Capture the cell that displays the provided text and extract its [x, y] central coordinate. 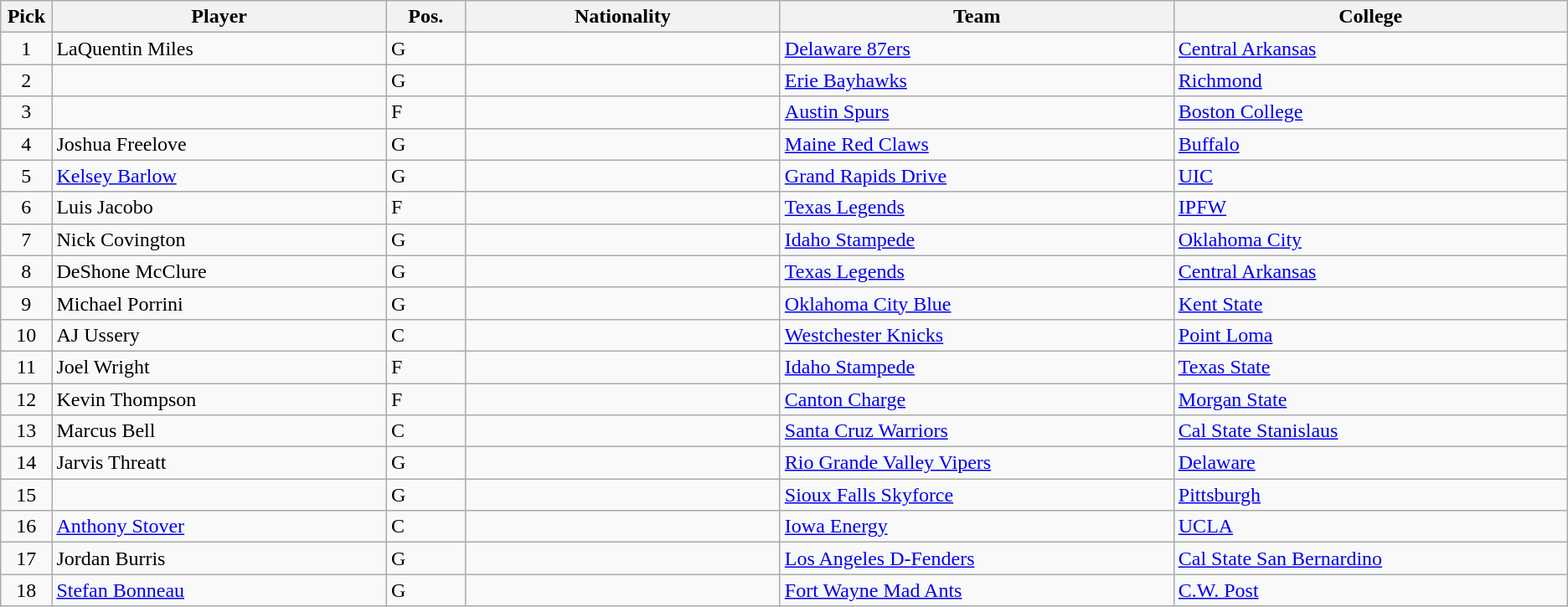
Pick [27, 17]
Canton Charge [977, 399]
10 [27, 335]
IPFW [1370, 208]
Richmond [1370, 80]
Jordan Burris [219, 558]
17 [27, 558]
14 [27, 463]
Kelsey Barlow [219, 176]
Delaware 87ers [977, 49]
1 [27, 49]
Oklahoma City Blue [977, 303]
12 [27, 399]
Nationality [622, 17]
5 [27, 176]
Austin Spurs [977, 112]
11 [27, 367]
College [1370, 17]
Anthony Stover [219, 527]
Joel Wright [219, 367]
Buffalo [1370, 144]
Morgan State [1370, 399]
3 [27, 112]
C.W. Post [1370, 590]
2 [27, 80]
Team [977, 17]
AJ Ussery [219, 335]
Texas State [1370, 367]
9 [27, 303]
UCLA [1370, 527]
Marcus Bell [219, 431]
4 [27, 144]
Rio Grande Valley Vipers [977, 463]
Delaware [1370, 463]
Kevin Thompson [219, 399]
Erie Bayhawks [977, 80]
Iowa Energy [977, 527]
Pos. [426, 17]
Oklahoma City [1370, 239]
13 [27, 431]
6 [27, 208]
Fort Wayne Mad Ants [977, 590]
UIC [1370, 176]
16 [27, 527]
Santa Cruz Warriors [977, 431]
Los Angeles D-Fenders [977, 558]
Cal State San Bernardino [1370, 558]
Kent State [1370, 303]
Grand Rapids Drive [977, 176]
Pittsburgh [1370, 495]
Cal State Stanislaus [1370, 431]
Michael Porrini [219, 303]
7 [27, 239]
Nick Covington [219, 239]
Point Loma [1370, 335]
15 [27, 495]
Westchester Knicks [977, 335]
Sioux Falls Skyforce [977, 495]
DeShone McClure [219, 271]
Jarvis Threatt [219, 463]
18 [27, 590]
Stefan Bonneau [219, 590]
8 [27, 271]
Maine Red Claws [977, 144]
Luis Jacobo [219, 208]
LaQuentin Miles [219, 49]
Joshua Freelove [219, 144]
Player [219, 17]
Boston College [1370, 112]
